Pinpoint the cell where the given text exists, returning its [x, y] midpoint coordinate. 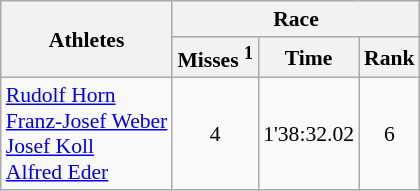
Athletes [87, 40]
1'38:32.02 [308, 134]
Rudolf HornFranz-Josef WeberJosef KollAlfred Eder [87, 134]
Race [296, 19]
4 [215, 134]
Misses 1 [215, 58]
Time [308, 58]
6 [390, 134]
Rank [390, 58]
